Return the [x, y] coordinate for the center point of the cell that contains the specified text.  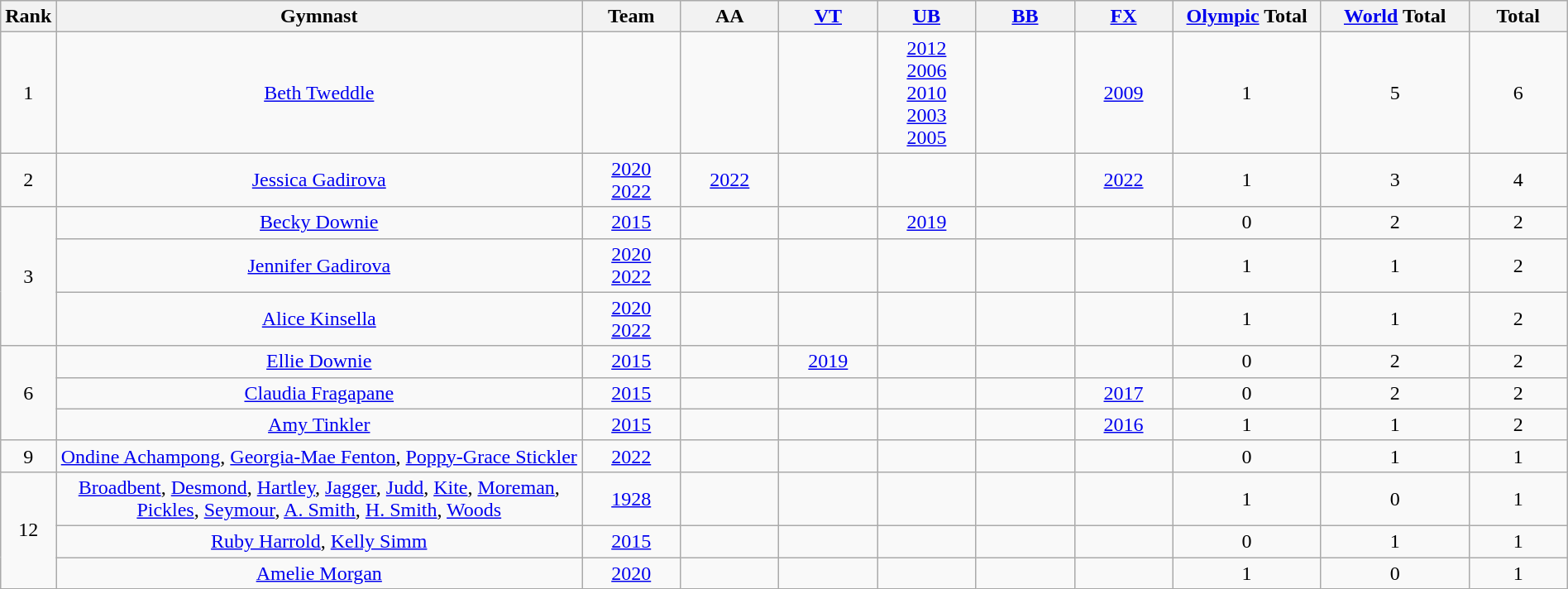
Amelie Morgan [319, 573]
Olympic Total [1247, 17]
Ellie Downie [319, 362]
Gymnast [319, 17]
Total [1518, 17]
Team [632, 17]
12 [28, 529]
2016 [1123, 424]
FX [1123, 17]
2009 [1123, 93]
9 [28, 456]
Beth Tweddle [319, 93]
Broadbent, Desmond, Hartley, Jagger, Judd, Kite, Moreman, Pickles, Seymour, A. Smith, H. Smith, Woods [319, 498]
Ondine Achampong, Georgia-Mae Fenton, Poppy-Grace Stickler [319, 456]
World Total [1394, 17]
2012 2006 2010 2003 2005 [926, 93]
VT [829, 17]
2020 [632, 573]
AA [729, 17]
Jennifer Gadirova [319, 265]
2017 [1123, 393]
Alice Kinsella [319, 319]
Ruby Harrold, Kelly Simm [319, 541]
Rank [28, 17]
BB [1025, 17]
Amy Tinkler [319, 424]
5 [1394, 93]
Becky Downie [319, 223]
Claudia Fragapane [319, 393]
1928 [632, 498]
UB [926, 17]
4 [1518, 180]
Jessica Gadirova [319, 180]
